Scan for the cell matching the given text and deliver its [x, y] coordinate at center. 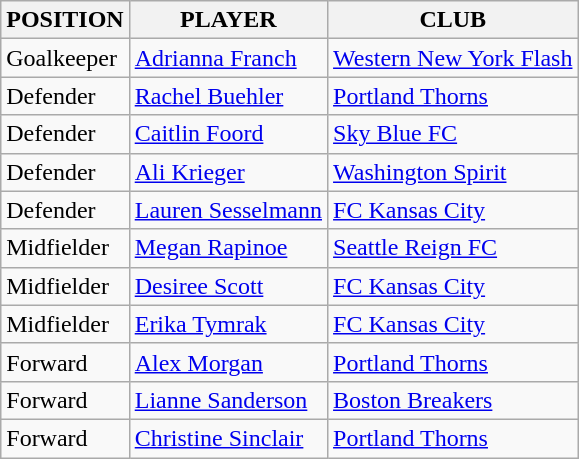
CLUB [453, 20]
Alex Morgan [228, 362]
Lianne Sanderson [228, 400]
Desiree Scott [228, 286]
Erika Tymrak [228, 324]
Boston Breakers [453, 400]
Caitlin Foord [228, 134]
POSITION [65, 20]
Western New York Flash [453, 58]
Christine Sinclair [228, 438]
Lauren Sesselmann [228, 210]
Washington Spirit [453, 172]
Goalkeeper [65, 58]
Ali Krieger [228, 172]
Sky Blue FC [453, 134]
Seattle Reign FC [453, 248]
Rachel Buehler [228, 96]
PLAYER [228, 20]
Adrianna Franch [228, 58]
Megan Rapinoe [228, 248]
